Locate the cell with the specified text and output its [x, y] center coordinate. 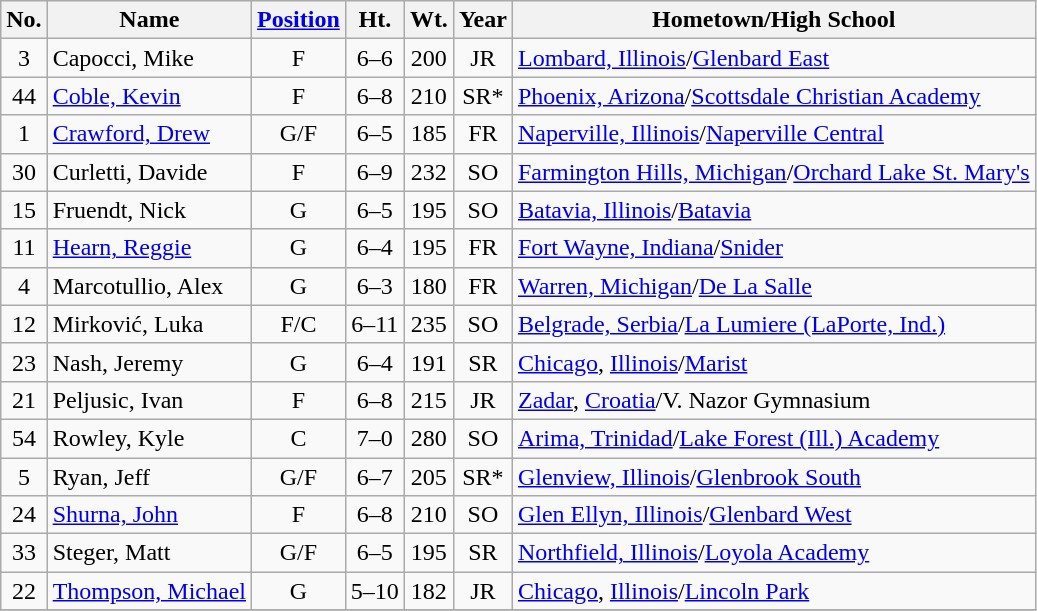
191 [428, 362]
Rowley, Kyle [149, 438]
200 [428, 58]
54 [24, 438]
Marcotullio, Alex [149, 286]
Zadar, Croatia/V. Nazor Gymnasium [774, 400]
Ht. [374, 20]
Year [482, 20]
4 [24, 286]
11 [24, 248]
Peljusic, Ivan [149, 400]
6–9 [374, 172]
3 [24, 58]
6–7 [374, 477]
Belgrade, Serbia/La Lumiere (LaPorte, Ind.) [774, 324]
24 [24, 515]
Glen Ellyn, Illinois/Glenbard West [774, 515]
182 [428, 591]
Chicago, Illinois/Lincoln Park [774, 591]
Nash, Jeremy [149, 362]
Batavia, Illinois/Batavia [774, 210]
Farmington Hills, Michigan/Orchard Lake St. Mary's [774, 172]
No. [24, 20]
232 [428, 172]
1 [24, 134]
7–0 [374, 438]
Hometown/High School [774, 20]
Naperville, Illinois/Naperville Central [774, 134]
Hearn, Reggie [149, 248]
Curletti, Davide [149, 172]
Phoenix, Arizona/Scottsdale Christian Academy [774, 96]
Shurna, John [149, 515]
15 [24, 210]
Northfield, Illinois/Loyola Academy [774, 553]
Thompson, Michael [149, 591]
180 [428, 286]
Chicago, Illinois/Marist [774, 362]
C [299, 438]
21 [24, 400]
44 [24, 96]
280 [428, 438]
6–6 [374, 58]
235 [428, 324]
Ryan, Jeff [149, 477]
Fruendt, Nick [149, 210]
6–11 [374, 324]
23 [24, 362]
Crawford, Drew [149, 134]
Fort Wayne, Indiana/Snider [774, 248]
Name [149, 20]
30 [24, 172]
185 [428, 134]
205 [428, 477]
5 [24, 477]
Position [299, 20]
Glenview, Illinois/Glenbrook South [774, 477]
Capocci, Mike [149, 58]
Steger, Matt [149, 553]
Warren, Michigan/De La Salle [774, 286]
6–3 [374, 286]
Lombard, Illinois/Glenbard East [774, 58]
215 [428, 400]
F/C [299, 324]
Wt. [428, 20]
12 [24, 324]
Mirković, Luka [149, 324]
22 [24, 591]
Arima, Trinidad/Lake Forest (Ill.) Academy [774, 438]
Coble, Kevin [149, 96]
5–10 [374, 591]
33 [24, 553]
